Search for the cell housing the specified text and yield its [x, y] center coordinate. 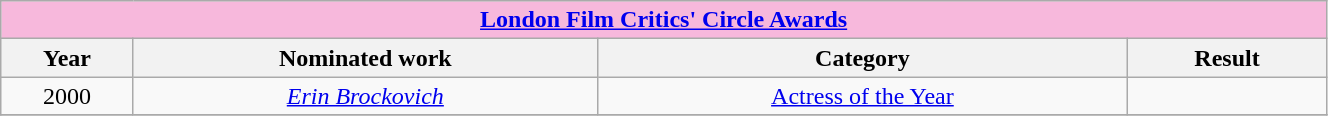
Result [1228, 58]
London Film Critics' Circle Awards [664, 20]
Erin Brockovich [365, 96]
Actress of the Year [862, 96]
Year [68, 58]
Category [862, 58]
2000 [68, 96]
Nominated work [365, 58]
